Search for the cell housing the specified text and yield its (X, Y) center coordinate. 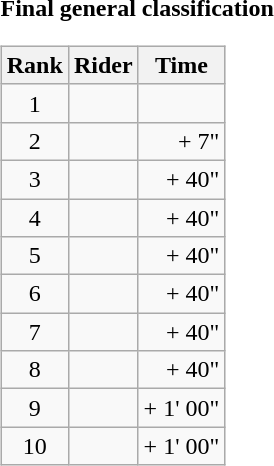
9 (34, 408)
+ 7" (182, 141)
7 (34, 332)
8 (34, 370)
4 (34, 217)
Time (182, 65)
2 (34, 141)
3 (34, 179)
5 (34, 256)
6 (34, 294)
10 (34, 446)
1 (34, 103)
Rank (34, 65)
Rider (103, 65)
